Provide the [x, y] coordinate of the cell's center where the given text is located.  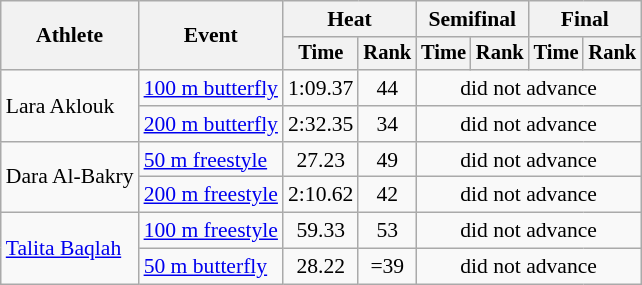
=39 [387, 267]
27.23 [320, 160]
Talita Baqlah [70, 248]
Event [211, 36]
59.33 [320, 231]
28.22 [320, 267]
2:10.62 [320, 195]
42 [387, 195]
Final [585, 19]
Athlete [70, 36]
2:32.35 [320, 124]
1:09.37 [320, 88]
49 [387, 160]
50 m freestyle [211, 160]
Dara Al-Bakry [70, 178]
34 [387, 124]
Lara Aklouk [70, 106]
53 [387, 231]
Semifinal [472, 19]
50 m butterfly [211, 267]
200 m butterfly [211, 124]
100 m butterfly [211, 88]
44 [387, 88]
200 m freestyle [211, 195]
Heat [350, 19]
100 m freestyle [211, 231]
